For the text-containing cell, return its midpoint in (x, y) coordinate format. 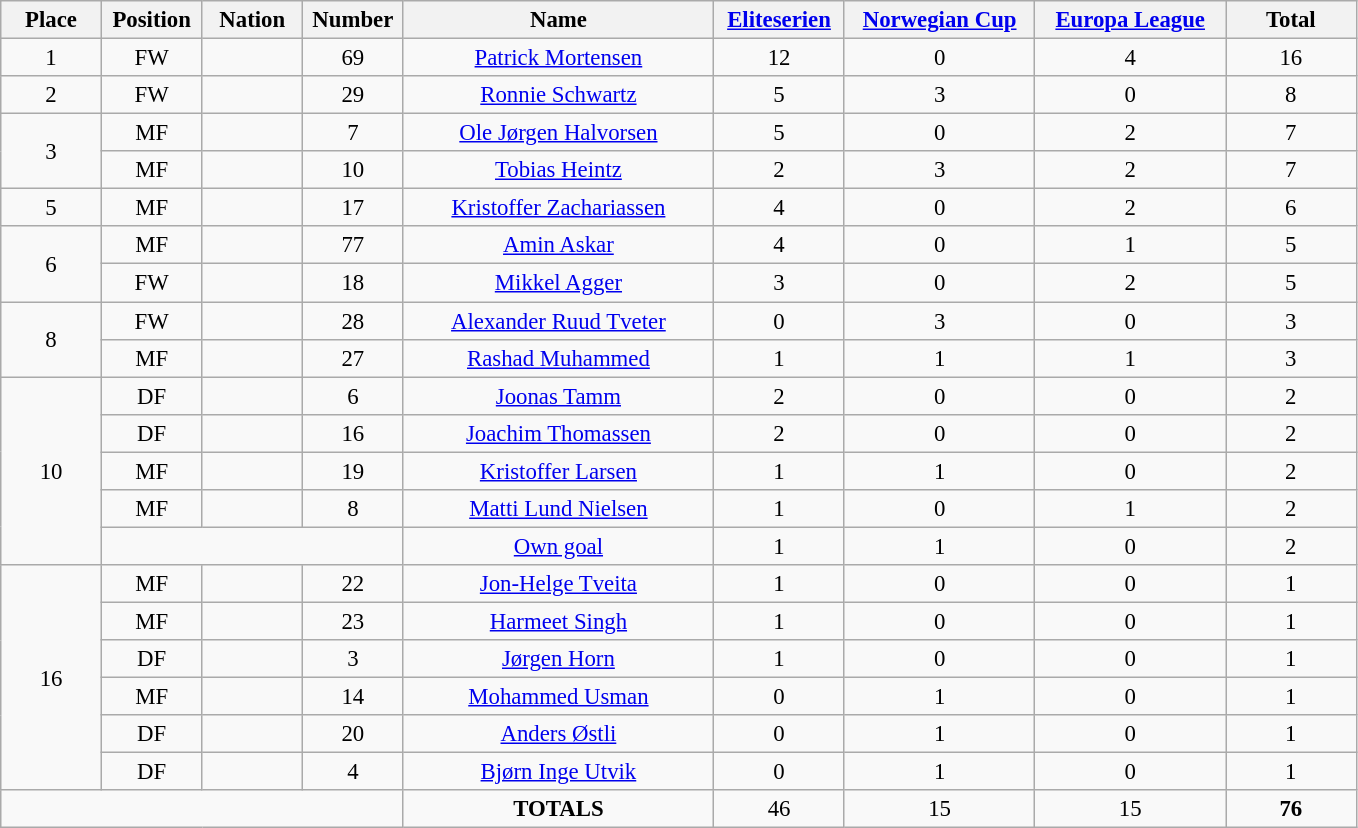
Own goal (558, 546)
76 (1292, 809)
Amin Askar (558, 245)
Bjørn Inge Utvik (558, 772)
14 (354, 697)
22 (354, 584)
Name (558, 20)
Joonas Tamm (558, 396)
Place (52, 20)
Tobias Heintz (558, 170)
23 (354, 621)
Jørgen Horn (558, 659)
Europa League (1130, 20)
Alexander Ruud Tveter (558, 321)
Total (1292, 20)
Patrick Mortensen (558, 58)
27 (354, 358)
Ronnie Schwartz (558, 95)
Mohammed Usman (558, 697)
Norwegian Cup (940, 20)
Ole Jørgen Halvorsen (558, 133)
18 (354, 283)
Mikkel Agger (558, 283)
77 (354, 245)
Nation (252, 20)
12 (780, 58)
69 (354, 58)
TOTALS (558, 809)
19 (354, 471)
Rashad Muhammed (558, 358)
Eliteserien (780, 20)
Harmeet Singh (558, 621)
Kristoffer Zachariassen (558, 208)
Kristoffer Larsen (558, 471)
20 (354, 734)
28 (354, 321)
Matti Lund Nielsen (558, 509)
Position (152, 20)
Number (354, 20)
Joachim Thomassen (558, 433)
17 (354, 208)
46 (780, 809)
Anders Østli (558, 734)
Jon-Helge Tveita (558, 584)
29 (354, 95)
